Search for the cell housing the specified text and yield its [x, y] center coordinate. 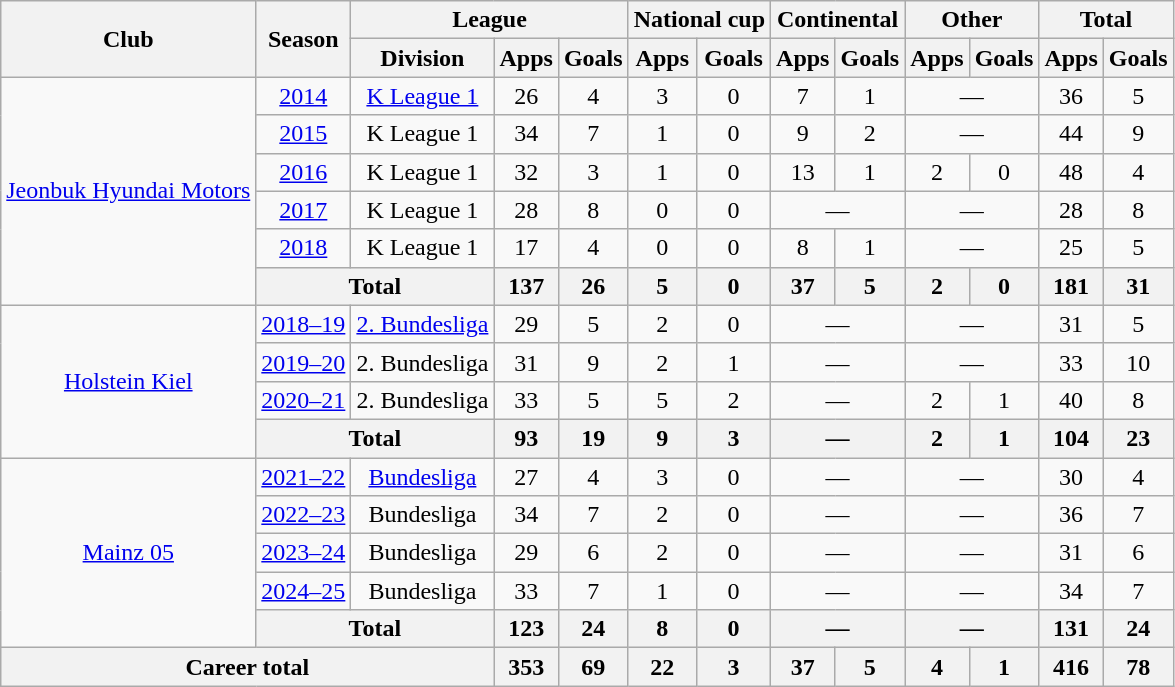
Jeonbuk Hyundai Motors [128, 191]
104 [1071, 438]
27 [526, 477]
123 [526, 629]
40 [1071, 400]
131 [1071, 629]
2020–21 [304, 400]
2024–25 [304, 591]
2017 [304, 210]
Club [128, 39]
Career total [248, 667]
Other [972, 20]
League [490, 20]
78 [1138, 667]
44 [1071, 134]
30 [1071, 477]
2023–24 [304, 553]
48 [1071, 172]
2018–19 [304, 324]
2019–20 [304, 362]
416 [1071, 667]
17 [526, 248]
13 [803, 172]
Division [422, 58]
Holstein Kiel [128, 381]
22 [662, 667]
2022–23 [304, 515]
2015 [304, 134]
2014 [304, 96]
19 [593, 438]
93 [526, 438]
10 [1138, 362]
25 [1071, 248]
137 [526, 286]
Season [304, 39]
2021–22 [304, 477]
23 [1138, 438]
Continental [838, 20]
2016 [304, 172]
Mainz 05 [128, 553]
National cup [699, 20]
353 [526, 667]
2018 [304, 248]
69 [593, 667]
32 [526, 172]
181 [1071, 286]
